Extract the [x, y] coordinate from the center of the cell holding the provided text.  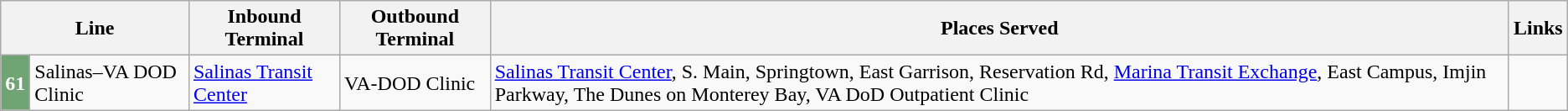
Salinas–VA DOD Clinic [110, 82]
Line [95, 29]
Salinas Transit Center [264, 82]
61 [15, 82]
Outbound Terminal [415, 29]
Links [1538, 29]
Inbound Terminal [264, 29]
Places Served [999, 29]
VA-DOD Clinic [415, 82]
